Locate the cell with the specified text and output its [x, y] center coordinate. 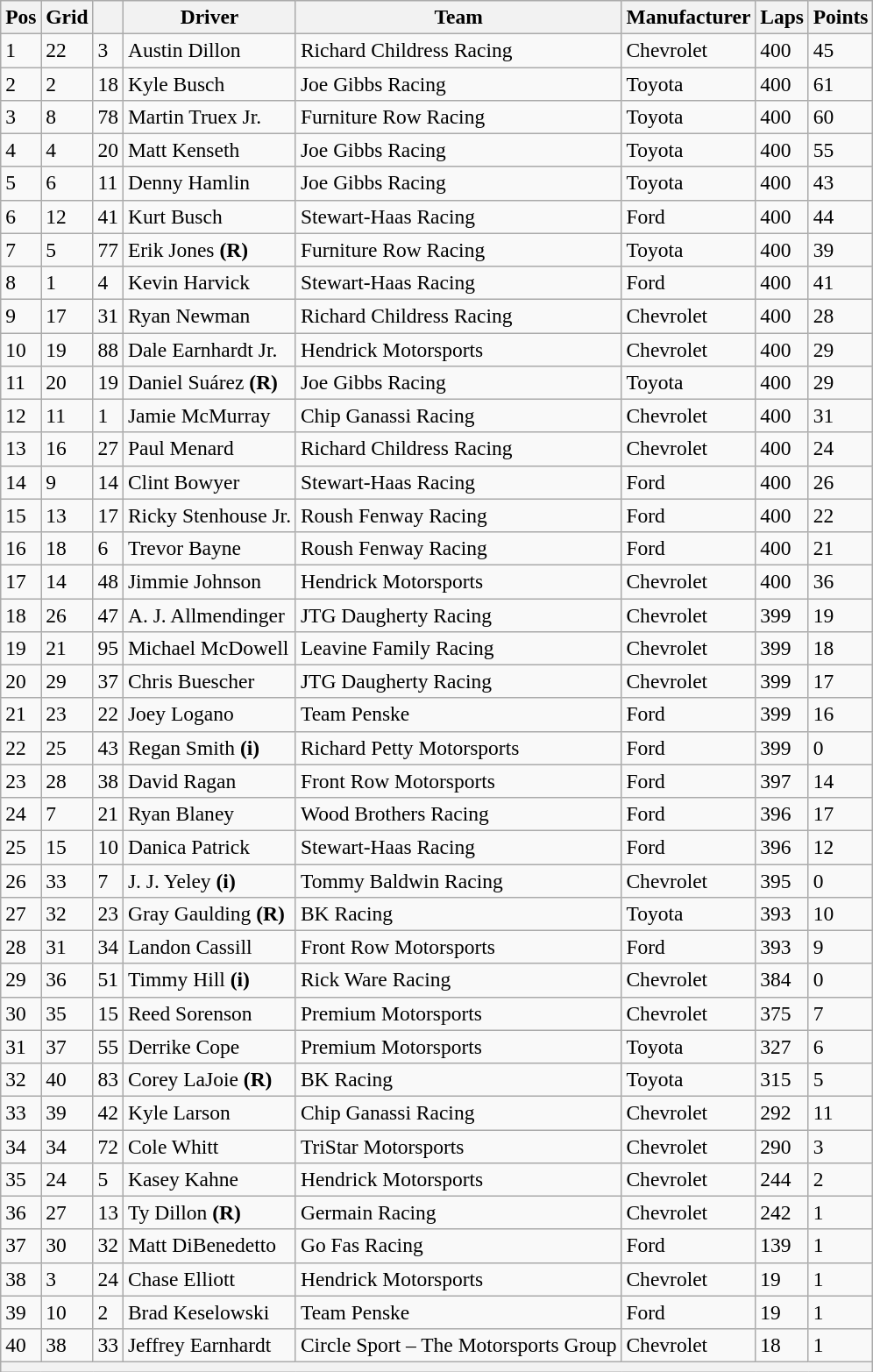
Denny Hamlin [209, 183]
77 [108, 250]
Cole Whitt [209, 1146]
395 [782, 880]
Chase Elliott [209, 1279]
Tommy Baldwin Racing [458, 880]
Landon Cassill [209, 947]
A. J. Allmendinger [209, 615]
95 [108, 648]
Michael McDowell [209, 648]
Derrike Cope [209, 1047]
60 [841, 117]
Corey LaJoie (R) [209, 1079]
TriStar Motorsports [458, 1146]
47 [108, 615]
Team [458, 17]
Ricky Stenhouse Jr. [209, 515]
Richard Petty Motorsports [458, 748]
48 [108, 581]
Joey Logano [209, 714]
244 [782, 1179]
Pos [21, 17]
242 [782, 1212]
139 [782, 1246]
David Ragan [209, 781]
Circle Sport – The Motorsports Group [458, 1345]
Timmy Hill (i) [209, 980]
Chris Buescher [209, 681]
315 [782, 1079]
292 [782, 1113]
Germain Racing [458, 1212]
375 [782, 1013]
Jimmie Johnson [209, 581]
Grid [67, 17]
Points [841, 17]
Kurt Busch [209, 217]
Kasey Kahne [209, 1179]
Paul Menard [209, 449]
Ty Dillon (R) [209, 1212]
Trevor Bayne [209, 548]
Kyle Busch [209, 83]
Ryan Blaney [209, 814]
Reed Sorenson [209, 1013]
88 [108, 349]
42 [108, 1113]
83 [108, 1079]
Erik Jones (R) [209, 250]
Gray Gaulding (R) [209, 913]
290 [782, 1146]
51 [108, 980]
Dale Earnhardt Jr. [209, 349]
Laps [782, 17]
Danica Patrick [209, 847]
Kevin Harvick [209, 282]
Austin Dillon [209, 50]
Rick Ware Racing [458, 980]
Jamie McMurray [209, 416]
44 [841, 217]
Brad Keselowski [209, 1312]
Regan Smith (i) [209, 748]
Driver [209, 17]
J. J. Yeley (i) [209, 880]
45 [841, 50]
Manufacturer [689, 17]
61 [841, 83]
Daniel Suárez (R) [209, 382]
Martin Truex Jr. [209, 117]
Ryan Newman [209, 316]
Wood Brothers Racing [458, 814]
Leavine Family Racing [458, 648]
Kyle Larson [209, 1113]
Go Fas Racing [458, 1246]
Jeffrey Earnhardt [209, 1345]
Matt Kenseth [209, 150]
397 [782, 781]
72 [108, 1146]
327 [782, 1047]
Clint Bowyer [209, 482]
78 [108, 117]
Matt DiBenedetto [209, 1246]
384 [782, 980]
